Locate the cell with the specified text and output its (x, y) center coordinate. 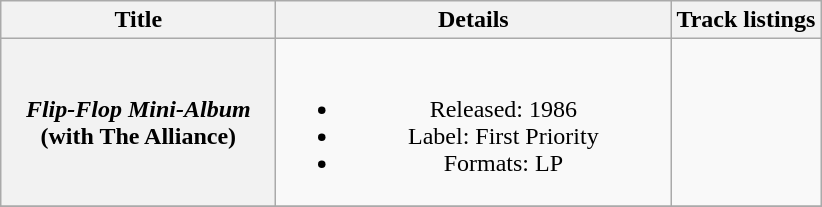
Title (138, 20)
Flip-Flop Mini-Album(with The Alliance) (138, 122)
Track listings (746, 20)
Released: 1986Label: First PriorityFormats: LP (474, 122)
Details (474, 20)
